Provide the (x, y) coordinate of the cell's center where the given text is located.  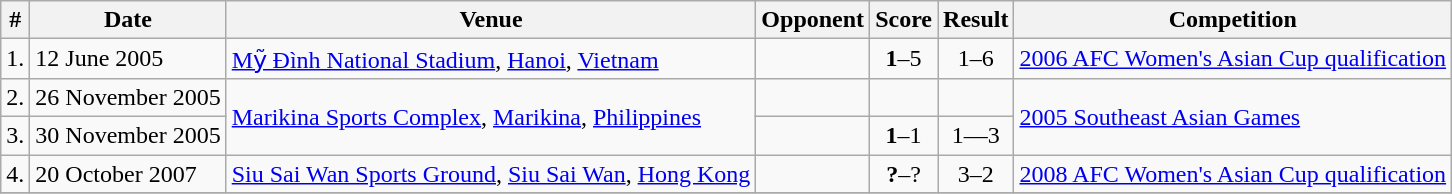
20 October 2007 (128, 173)
1–5 (904, 59)
Competition (1233, 20)
1–6 (976, 59)
?–? (904, 173)
2006 AFC Women's Asian Cup qualification (1233, 59)
Venue (491, 20)
3. (16, 135)
Marikina Sports Complex, Marikina, Philippines (491, 116)
# (16, 20)
Result (976, 20)
3–2 (976, 173)
Opponent (813, 20)
2. (16, 97)
12 June 2005 (128, 59)
Siu Sai Wan Sports Ground, Siu Sai Wan, Hong Kong (491, 173)
26 November 2005 (128, 97)
4. (16, 173)
2008 AFC Women's Asian Cup qualification (1233, 173)
1. (16, 59)
2005 Southeast Asian Games (1233, 116)
1–1 (904, 135)
Mỹ Đình National Stadium, Hanoi, Vietnam (491, 59)
30 November 2005 (128, 135)
Score (904, 20)
1––3 (976, 135)
Date (128, 20)
